Output the [x, y] coordinate of the center of the cell containing the given text.  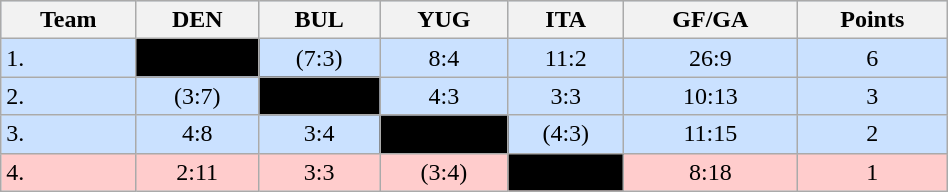
4. [68, 172]
10:13 [710, 96]
GF/GA [710, 20]
1. [68, 58]
(3:7) [198, 96]
26:9 [710, 58]
11:2 [566, 58]
2:11 [198, 172]
BUL [320, 20]
2 [872, 134]
1 [872, 172]
4:8 [198, 134]
6 [872, 58]
8:18 [710, 172]
ITA [566, 20]
3. [68, 134]
Team [68, 20]
Points [872, 20]
(7:3) [320, 58]
(4:3) [566, 134]
11:15 [710, 134]
2. [68, 96]
3:4 [320, 134]
DEN [198, 20]
4:3 [444, 96]
(3:4) [444, 172]
8:4 [444, 58]
YUG [444, 20]
3 [872, 96]
